Find where the given text appears and provide that cell's center as [X, Y] coordinate. 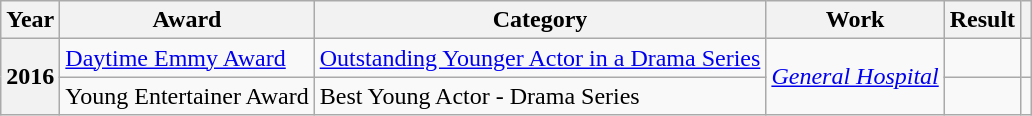
Work [855, 20]
General Hospital [855, 77]
Daytime Emmy Award [187, 58]
2016 [30, 77]
Year [30, 20]
Category [540, 20]
Outstanding Younger Actor in a Drama Series [540, 58]
Award [187, 20]
Best Young Actor - Drama Series [540, 96]
Result [982, 20]
Young Entertainer Award [187, 96]
